Provide the [X, Y] coordinate of the cell's center where the given text is located.  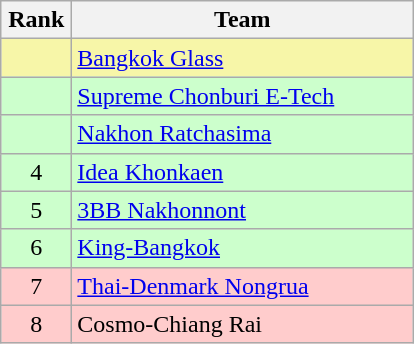
6 [36, 248]
Thai-Denmark Nongrua [242, 286]
Supreme Chonburi E-Tech [242, 96]
Bangkok Glass [242, 58]
7 [36, 286]
4 [36, 172]
Nakhon Ratchasima [242, 134]
Rank [36, 20]
5 [36, 210]
8 [36, 324]
Idea Khonkaen [242, 172]
Cosmo-Chiang Rai [242, 324]
3BB Nakhonnont [242, 210]
Team [242, 20]
King-Bangkok [242, 248]
